Extract the (x, y) coordinate from the center of the cell holding the provided text.  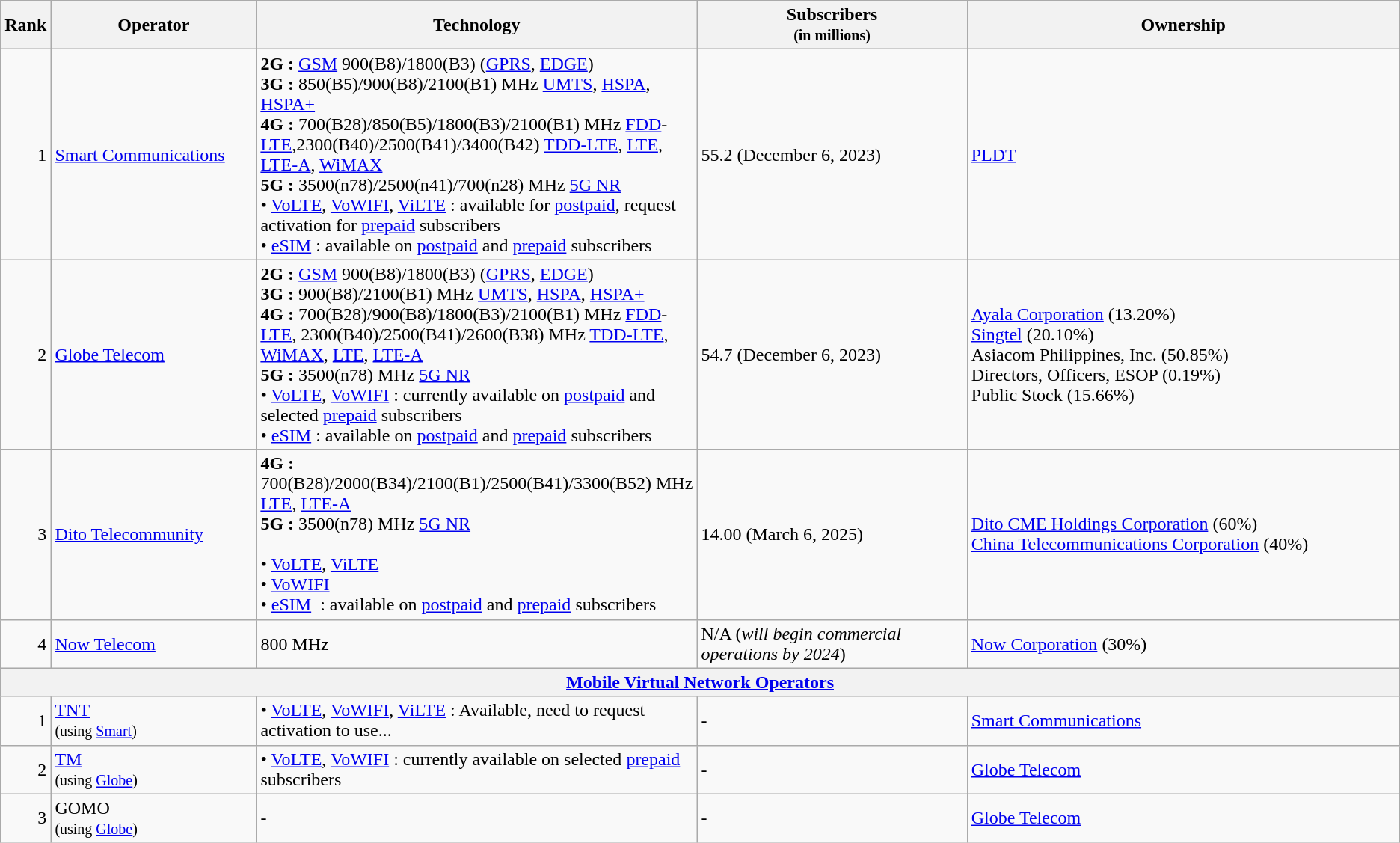
• VoLTE, VoWIFI : currently available on selected prepaid subscribers (477, 769)
PLDT (1183, 154)
TNT(using Smart) (154, 721)
TM(using Globe) (154, 769)
Technology (477, 25)
Mobile Virtual Network Operators (700, 682)
Subscribers(in millions) (832, 25)
Ayala Corporation (13.20%)Singtel (20.10%)Asiacom Philippines, Inc. (50.85%)Directors, Officers, ESOP (0.19%)Public Stock (15.66%) (1183, 355)
Dito CME Holdings Corporation (60%)China Telecommunications Corporation (40%) (1183, 534)
GOMO(using Globe) (154, 818)
Ownership (1183, 25)
4 (25, 643)
54.7 (December 6, 2023) (832, 355)
Operator (154, 25)
• VoLTE, VoWIFI, ViLTE : Available, need to request activation to use... (477, 721)
N/A (will begin commercial operations by 2024) (832, 643)
55.2 (December 6, 2023) (832, 154)
Now Telecom (154, 643)
14.00 (March 6, 2025) (832, 534)
Now Corporation (30%) (1183, 643)
Rank (25, 25)
Dito Telecommunity (154, 534)
800 MHz (477, 643)
